For the text-containing cell, return its midpoint in (X, Y) coordinate format. 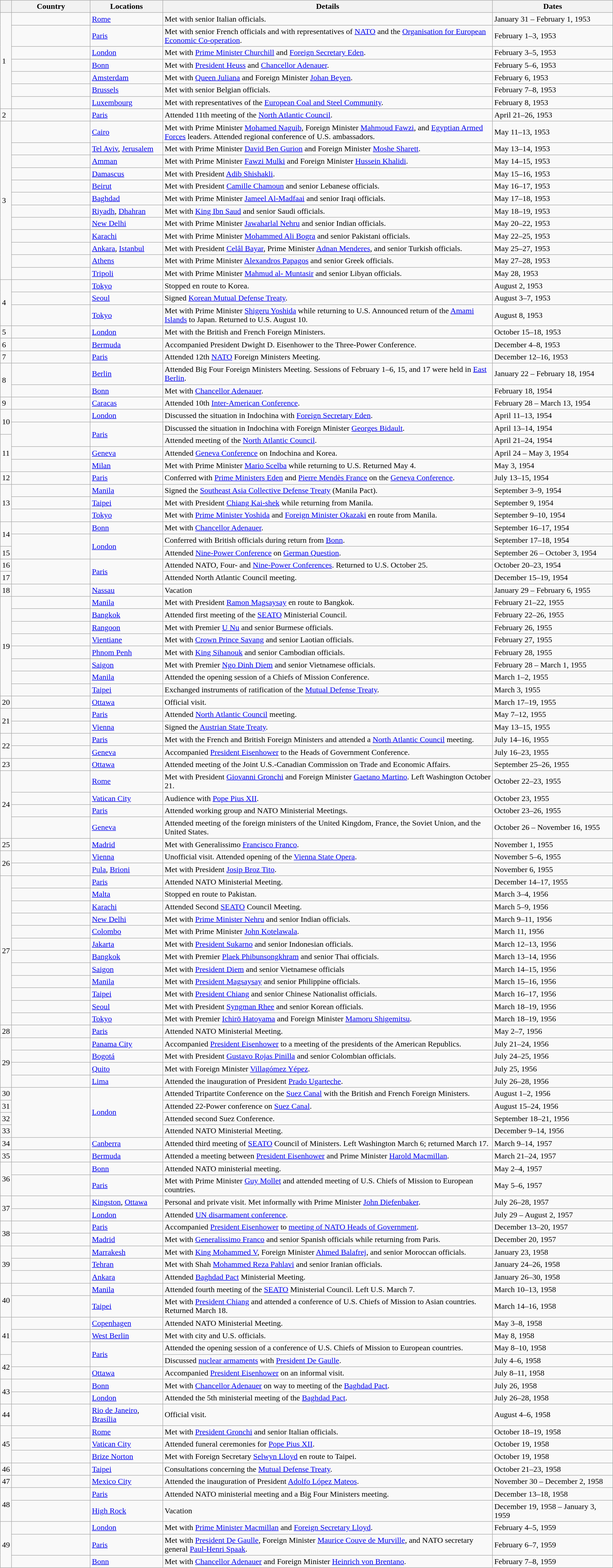
Colombo (126, 932)
February 21–22, 1955 (553, 603)
Met with Prime Minister Macmillan and Foreign Secretary Lloyd. (327, 1528)
Attended the opening session of a Chiefs of Mission Conference. (327, 677)
Attended Baghdad Pact Ministerial Meeting. (327, 1277)
14 (6, 534)
May 14–15, 1953 (553, 161)
Berlin (126, 374)
Met with Prime Minister Jameel Al-Madfaai and senior Iraqi officials. (327, 199)
Nassau (126, 590)
August 1–2, 1956 (553, 1094)
Exchanged instruments of ratification of the Mutual Defense Treaty. (327, 690)
Met with Prime Minister Guy Mollet and attended meeting of U.S. Chiefs of Mission to European countries. (327, 1185)
Amsterdam (126, 78)
July 26, 1958 (553, 1385)
Met with President Syngman Rhee and senior Korean officials. (327, 1007)
February 4–5, 1959 (553, 1528)
Met with President Camille Chamoun and senior Lebanese officials. (327, 186)
47 (6, 1482)
May 17–18, 1953 (553, 199)
May 8–10, 1958 (553, 1348)
Brize Norton (126, 1457)
July 25, 1956 (553, 1069)
March 3, 1955 (553, 690)
February 7–8, 1953 (553, 90)
Met with Prime Minister Nehru and senior Indian officials. (327, 919)
Tehran (126, 1265)
March 12–13, 1956 (553, 944)
Met with Prime Minister Alexandros Papagos and senior Greek officials. (327, 261)
Met with Chancellor Adenauer on way to meeting of the Baghdad Pact. (327, 1385)
Attended Second SEATO Council Meeting. (327, 907)
Met with President Chiang Kai-shek while returning from Manila. (327, 503)
May 20–22, 1953 (553, 224)
Vientiane (126, 640)
January 26–30, 1958 (553, 1277)
Met with King Sihanouk and senior Cambodian officials. (327, 652)
Consultations concerning the Mutual Defense Treaty. (327, 1469)
Attended Tripartite Conference on the Suez Canal with the British and French Foreign Ministers. (327, 1094)
October 26 – November 16, 1955 (553, 828)
Ankara, Istanbul (126, 248)
November 6, 1955 (553, 869)
Athens (126, 261)
3 (6, 200)
March 14–15, 1956 (553, 969)
10 (6, 422)
35 (6, 1156)
Met with President Giovanni Gronchi and Foreign Minister Gaetano Martino. Left Washington October 21. (327, 781)
January 29 – February 6, 1955 (553, 590)
December 19, 1958 – January 3, 1959 (553, 1511)
20 (6, 702)
Attended Big Four Foreign Ministers Meeting. Sessions of February 1–6, 15, and 17 were held in East Berlin. (327, 374)
Met with Prime Minister Mario Scelba while returning to U.S. Returned May 4. (327, 465)
Attended the inauguration of President Adolfo López Mateos. (327, 1482)
Attended meeting of the North Atlantic Council. (327, 441)
Audience with Pope Pius XII. (327, 798)
August 4–6, 1958 (553, 1415)
42 (6, 1367)
Met with Chancellor Adenauer and Foreign Minister Heinrich von Brentano. (327, 1561)
Met with President Chiang and senior Chinese Nationalist officials. (327, 994)
October 18–19, 1958 (553, 1431)
34 (6, 1143)
1 (6, 61)
February 6–7, 1959 (553, 1544)
July 13–15, 1954 (553, 478)
7 (6, 357)
Copenhagen (126, 1323)
Canberra (126, 1143)
Met with President Gronchi and senior Italian officials. (327, 1431)
Met with Premier Ichirō Hatoyama and Foreign Minister Mamoru Shigemitsu. (327, 1019)
Attended meeting of the Joint U.S.-Canadian Commission on Trade and Economic Affairs. (327, 764)
Met with senior Italian officials. (327, 19)
Attended the 5th ministerial meeting of the Baghdad Pact. (327, 1398)
25 (6, 845)
Tripoli (126, 273)
Met with President Sukarno and senior Indonesian officials. (327, 944)
19 (6, 646)
October 23–26, 1955 (553, 811)
September 17–18, 1954 (553, 540)
Met with Premier Plaek Phibunsongkhram and senior Thai officials. (327, 957)
July 24–25, 1956 (553, 1056)
January 31 – February 1, 1953 (553, 19)
Accompanied President Eisenhower on an informal visit. (327, 1373)
Met with Generalissimo Franco and senior Spanish officials while returning from Paris. (327, 1240)
Met with King Mohammed V, Foreign Minister Ahmed Balafrej, and senior Moroccan officials. (327, 1252)
May 2–4, 1957 (553, 1168)
Bogotá (126, 1056)
Met with Premier U Nu and senior Burmese officials. (327, 628)
46 (6, 1469)
Met with Generalissimo Francisco Franco. (327, 845)
Met with President Gustavo Rojas Pinilla and senior Colombian officials. (327, 1056)
February 28 – March 1, 1955 (553, 665)
February 22–26, 1955 (553, 615)
May 13–15, 1955 (553, 727)
48 (6, 1504)
May 5–6, 1957 (553, 1185)
Met with city and U.S. officials. (327, 1336)
Discussed nuclear armaments with President De Gaulle. (327, 1360)
March 10–13, 1958 (553, 1289)
May 13–14, 1953 (553, 149)
December 9–14, 1956 (553, 1131)
Met with President Chiang and attended a conference of U.S. Chiefs of Mission to Asian countries. Returned March 18. (327, 1306)
July 8–11, 1958 (553, 1373)
January 23, 1958 (553, 1252)
November 5–6, 1955 (553, 857)
Tel Aviv, Jerusalem (126, 149)
11 (6, 453)
Attended meeting of the foreign ministers of the United Kingdom, France, the Soviet Union, and the United States. (327, 828)
October 15–18, 1953 (553, 332)
May 15–16, 1953 (553, 174)
Phnom Penh (126, 652)
February 26, 1955 (553, 628)
October 21–23, 1958 (553, 1469)
Conferred with Prime Ministers Eden and Pierre Mendès France on the Geneva Conference. (327, 478)
Accompanied President Dwight D. Eisenhower to the Three-Power Conference. (327, 344)
August 3–7, 1953 (553, 298)
Jakarta (126, 944)
December 12–16, 1953 (553, 357)
Met with Prime Minister Fawzi Mulki and Foreign Minister Hussein Khalidi. (327, 161)
April 13–14, 1954 (553, 428)
Met with the French and British Foreign Ministers and attended a North Atlantic Council meeting. (327, 739)
July 29 – August 2, 1957 (553, 1215)
18 (6, 590)
36 (6, 1179)
Discussed the situation in Indochina with Foreign Secretary Eden. (327, 416)
October 22–23, 1955 (553, 781)
February 1–3, 1953 (553, 36)
Signed the Southeast Asia Collective Defense Treaty (Manila Pact). (327, 490)
March 13–14, 1956 (553, 957)
22 (6, 746)
23 (6, 764)
Met with Crown Prince Savang and senior Laotian officials. (327, 640)
Met with President Adib Shishakli. (327, 174)
Amman (126, 161)
Lima (126, 1081)
July 26–28, 1957 (553, 1202)
Attended a meeting between President Eisenhower and Prime Minister Harold Macmillan. (327, 1156)
Dates (553, 7)
December 4–8, 1953 (553, 344)
Ankara (126, 1277)
Attended third meeting of SEATO Council of Ministers. Left Washington March 6; returned March 17. (327, 1143)
Met with senior French officials and with representatives of NATO and the Organisation for European Economic Co-operation. (327, 36)
March 14–16, 1958 (553, 1306)
2 (6, 115)
Attended 12th NATO Foreign Ministers Meeting. (327, 357)
28 (6, 1031)
May 3–8, 1958 (553, 1323)
Met with Prime Minister Jawaharlal Nehru and senior Indian officials. (327, 224)
Accompanied President Eisenhower to meeting of NATO Heads of Government. (327, 1227)
May 8, 1958 (553, 1336)
Mexico City (126, 1482)
15 (6, 553)
Stopped en route to Korea. (327, 286)
September 9, 1954 (553, 503)
April 11–13, 1954 (553, 416)
May 2–7, 1956 (553, 1031)
13 (6, 503)
May 28, 1953 (553, 273)
February 6, 1953 (553, 78)
Rangoon (126, 628)
Country (51, 7)
Attended Geneva Conference on Indochina and Korea. (327, 453)
July 21–24, 1956 (553, 1044)
43 (6, 1392)
March 3–4, 1956 (553, 894)
Met with the British and French Foreign Ministers. (327, 332)
September 18–21, 1956 (553, 1119)
Cairo (126, 132)
West Berlin (126, 1336)
Damascus (126, 174)
44 (6, 1415)
July 16–23, 1955 (553, 752)
Kingston, Ottawa (126, 1202)
16 (6, 565)
Met with President Celâl Bayar, Prime Minister Adnan Menderes, and senior Turkish officials. (327, 248)
Attended 22-Power conference on Suez Canal. (327, 1106)
Met with President Ramon Magsaysay en route to Bangkok. (327, 603)
March 21–24, 1957 (553, 1156)
March 15–16, 1956 (553, 981)
49 (6, 1544)
Attended 10th Inter-American Conference. (327, 403)
Malta (126, 894)
Met with Prime Minister Shigeru Yoshida while returning to U.S. Announced return of the Amami Islands to Japan. Returned to U.S. August 10. (327, 315)
November 30 – December 2, 1958 (553, 1482)
Quito (126, 1069)
October 20–23, 1954 (553, 565)
September 3–9, 1954 (553, 490)
Personal and private visit. Met informally with Prime Minister John Diefenbaker. (327, 1202)
September 16–17, 1954 (553, 528)
Riyadh, Dhahran (126, 211)
December 13–20, 1957 (553, 1227)
January 24–26, 1958 (553, 1265)
Attended the inauguration of President Prado Ugarteche. (327, 1081)
December 13–18, 1958 (553, 1494)
Met with Prime Minister John Kotelawala. (327, 932)
April 24 – May 3, 1954 (553, 453)
Brussels (126, 90)
February 28 – March 13, 1954 (553, 403)
July 26–28, 1958 (553, 1398)
Accompanied President Eisenhower to a meeting of the presidents of the American Republics. (327, 1044)
Met with King Ibn Saud and senior Saudi officials. (327, 211)
Rio de Janeiro, Brasília (126, 1415)
Attended 11th meeting of the North Atlantic Council. (327, 115)
Met with Shah Mohammed Reza Pahlavi and senior Iranian officials. (327, 1265)
December 14–17, 1955 (553, 882)
Attended fourth meeting of the SEATO Ministerial Council. Left U.S. March 7. (327, 1289)
February 3–5, 1953 (553, 53)
August 2, 1953 (553, 286)
Beirut (126, 186)
March 16–17, 1956 (553, 994)
26 (6, 863)
Met with President Magsaysay and senior Philippine officials. (327, 981)
Details (327, 7)
March 11, 1956 (553, 932)
August 15–24, 1956 (553, 1106)
February 27, 1955 (553, 640)
21 (6, 721)
Luxembourg (126, 102)
32 (6, 1119)
8 (6, 380)
March 1–2, 1955 (553, 677)
February 8, 1953 (553, 102)
Attended funeral ceremonies for Pope Pius XII. (327, 1444)
September 25–26, 1955 (553, 764)
Signed the Austrian State Treaty. (327, 727)
12 (6, 478)
Baghdad (126, 199)
May 22–25, 1953 (553, 236)
May 11–13, 1953 (553, 132)
March 9–11, 1956 (553, 919)
February 7–8, 1959 (553, 1561)
Marrakesh (126, 1252)
Attended NATO ministerial meeting. (327, 1168)
February 5–6, 1953 (553, 65)
Signed Korean Mutual Defense Treaty. (327, 298)
Accompanied President Eisenhower to the Heads of Government Conference. (327, 752)
February 18, 1954 (553, 391)
High Rock (126, 1511)
Met with representatives of the European Coal and Steel Community. (327, 102)
April 21–24, 1954 (553, 441)
37 (6, 1208)
May 7–12, 1955 (553, 715)
Pula, Brioni (126, 869)
May 16–17, 1953 (553, 186)
Attended UN disarmament conference. (327, 1215)
September 26 – October 3, 1954 (553, 553)
May 3, 1954 (553, 465)
December 20, 1957 (553, 1240)
Attended second Suez Conference. (327, 1119)
Met with Foreign Minister Villagómez Yépez. (327, 1069)
Stopped en route to Pakistan. (327, 894)
Met with Prime Minister Mahmud al- Muntasir and senior Libyan officials. (327, 273)
July 26–28, 1956 (553, 1081)
41 (6, 1336)
31 (6, 1106)
5 (6, 332)
Met with Prime Minister Yoshida and Foreign Minister Okazaki en route from Manila. (327, 515)
November 1, 1955 (553, 845)
April 21–26, 1953 (553, 115)
March 17–19, 1955 (553, 702)
40 (6, 1300)
Met with Queen Juliana and Foreign Minister Johan Beyen. (327, 78)
Met with Premier Ngo Dinh Diem and senior Vietnamese officials. (327, 665)
24 (6, 804)
30 (6, 1094)
July 4–6, 1958 (553, 1360)
Met with President Heuss and Chancellor Adenauer. (327, 65)
February 28, 1955 (553, 652)
Attended the opening session of a conference of U.S. Chiefs of Mission to European countries. (327, 1348)
Met with Prime Minister Mohammed Ali Bogra and senior Pakistani officials. (327, 236)
May 27–28, 1953 (553, 261)
May 18–19, 1953 (553, 211)
Attended NATO, Four- and Nine-Power Conferences. Returned to U.S. October 25. (327, 565)
27 (6, 951)
Conferred with British officials during return from Bonn. (327, 540)
May 25–27, 1953 (553, 248)
Met with President Diem and senior Vietnamese officials (327, 969)
October 23, 1955 (553, 798)
Attended Nine-Power Conference on German Question. (327, 553)
January 22 – February 18, 1954 (553, 374)
29 (6, 1063)
March 5–9, 1956 (553, 907)
August 8, 1953 (553, 315)
Locations (126, 7)
9 (6, 403)
Attended working group and NATO Ministerial Meetings. (327, 811)
Met with Prime Minister David Ben Gurion and Foreign Minister Moshe Sharett. (327, 149)
December 15–19, 1954 (553, 577)
March 9–14, 1957 (553, 1143)
September 9–10, 1954 (553, 515)
Panama City (126, 1044)
Met with senior Belgian officials. (327, 90)
Met with President Josip Broz Tito. (327, 869)
Caracas (126, 403)
6 (6, 344)
38 (6, 1233)
Met with Prime Minister Churchill and Foreign Secretary Eden. (327, 53)
17 (6, 577)
39 (6, 1265)
Unofficial visit. Attended opening of the Vienna State Opera. (327, 857)
Met with Foreign Secretary Selwyn Lloyd en route to Taipei. (327, 1457)
4 (6, 302)
Discussed the situation in Indochina with Foreign Minister Georges Bidault. (327, 428)
33 (6, 1131)
45 (6, 1444)
Milan (126, 465)
July 14–16, 1955 (553, 739)
Met with President De Gaulle, Foreign Minister Maurice Couve de Murville, and NATO secretary general Paul-Henri Spaak. (327, 1544)
Attended first meeting of the SEATO Ministerial Council. (327, 615)
Attended NATO ministerial meeting and a Big Four Ministers meeting. (327, 1494)
